Detect which cell encompasses the target text, then output its (X, Y) center coordinate. 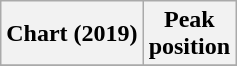
Chart (2019) (72, 34)
Peakposition (189, 34)
